Provide the (X, Y) coordinate of the cell's center where the given text is located.  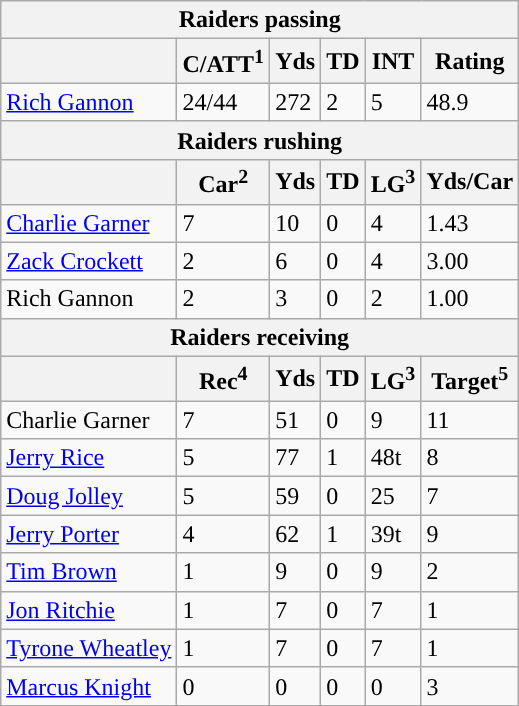
1.43 (470, 223)
3.00 (470, 261)
24/44 (224, 102)
1.00 (470, 299)
Raiders rushing (260, 140)
Marcus Knight (89, 686)
Zack Crockett (89, 261)
Jerry Rice (89, 458)
Jerry Porter (89, 534)
48t (393, 458)
Tyrone Wheatley (89, 648)
Yds/Car (470, 182)
Rec4 (224, 378)
Raiders receiving (260, 337)
272 (296, 102)
39t (393, 534)
Rating (470, 62)
Tim Brown (89, 572)
INT (393, 62)
C/ATT1 (224, 62)
8 (470, 458)
Doug Jolley (89, 496)
51 (296, 420)
6 (296, 261)
Jon Ritchie (89, 610)
Target5 (470, 378)
10 (296, 223)
11 (470, 420)
59 (296, 496)
25 (393, 496)
Car2 (224, 182)
Raiders passing (260, 20)
77 (296, 458)
48.9 (470, 102)
62 (296, 534)
